Search for the cell housing the specified text and yield its (x, y) center coordinate. 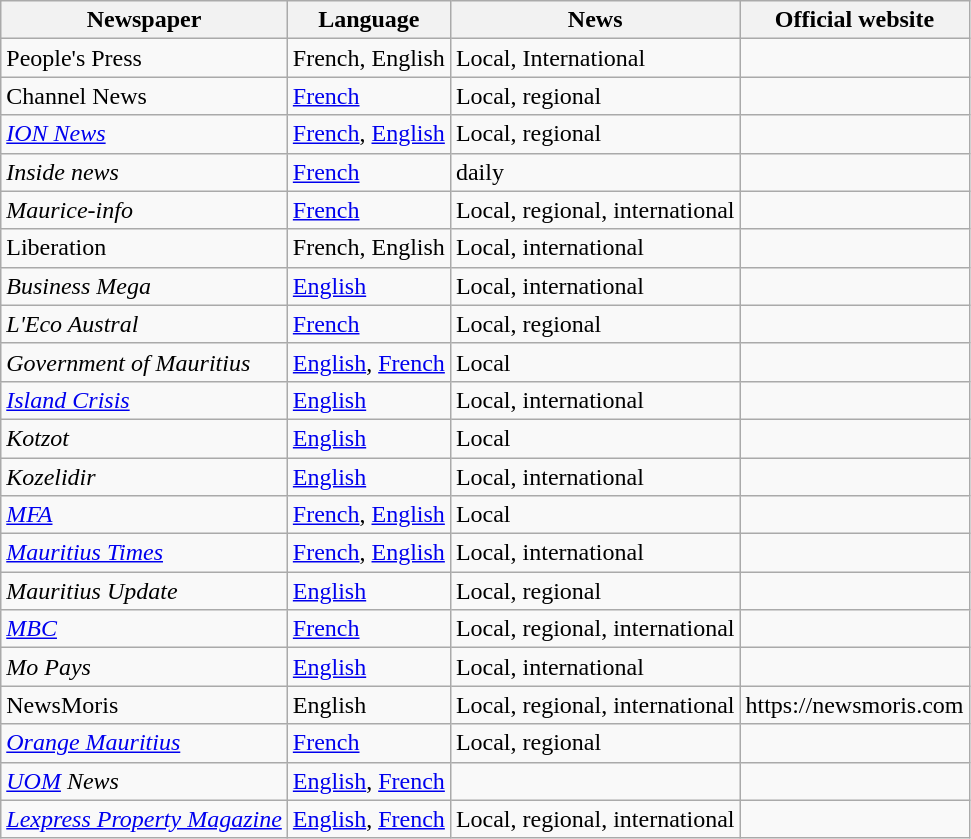
Official website (854, 20)
NewsMoris (144, 705)
Language (368, 20)
MBC (144, 629)
Channel News (144, 96)
Inside news (144, 172)
News (595, 20)
Newspaper (144, 20)
Maurice-info (144, 210)
Business Mega (144, 286)
Orange Mauritius (144, 743)
People's Press (144, 58)
Mauritius Update (144, 591)
Local, International (595, 58)
L'Eco Austral (144, 324)
Mo Pays (144, 667)
MFA (144, 515)
Lexpress Property Magazine (144, 819)
ION News (144, 134)
Kozelidir (144, 477)
https://newsmoris.com (854, 705)
Mauritius Times (144, 553)
Island Crisis (144, 400)
UOM News (144, 781)
Liberation (144, 248)
Kotzot (144, 438)
Government of Mauritius (144, 362)
daily (595, 172)
